Capture the cell that displays the provided text and extract its (x, y) central coordinate. 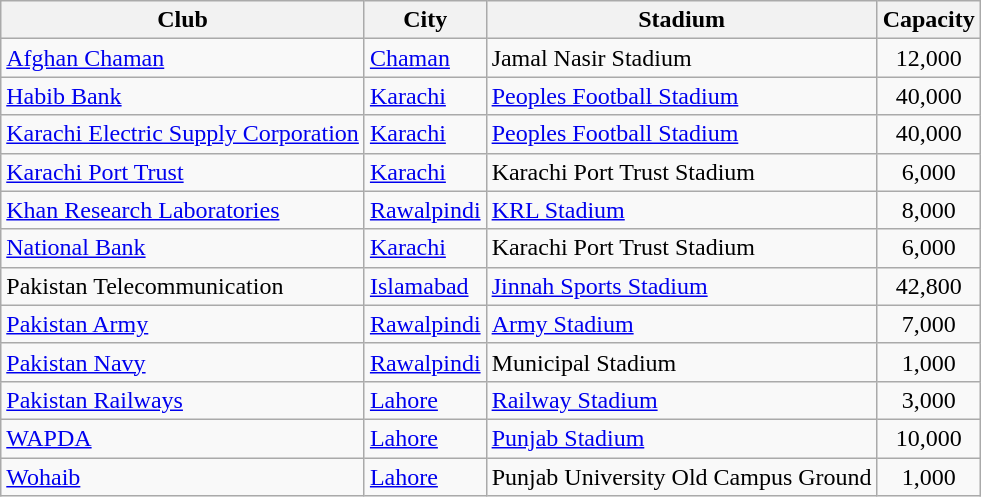
10,000 (928, 438)
3,000 (928, 400)
Punjab Stadium (682, 438)
42,800 (928, 286)
KRL Stadium (682, 210)
Pakistan Railways (183, 400)
Islamabad (425, 286)
Karachi Electric Supply Corporation (183, 134)
Punjab University Old Campus Ground (682, 477)
Capacity (928, 20)
Stadium (682, 20)
Chaman (425, 58)
8,000 (928, 210)
7,000 (928, 324)
Pakistan Telecommunication (183, 286)
Municipal Stadium (682, 362)
National Bank (183, 248)
Khan Research Laboratories (183, 210)
Jinnah Sports Stadium (682, 286)
Railway Stadium (682, 400)
Karachi Port Trust (183, 172)
12,000 (928, 58)
Afghan Chaman (183, 58)
Club (183, 20)
Pakistan Army (183, 324)
Habib Bank (183, 96)
WAPDA (183, 438)
City (425, 20)
Pakistan Navy (183, 362)
Wohaib (183, 477)
Army Stadium (682, 324)
Jamal Nasir Stadium (682, 58)
